Detect which cell encompasses the target text, then output its [X, Y] center coordinate. 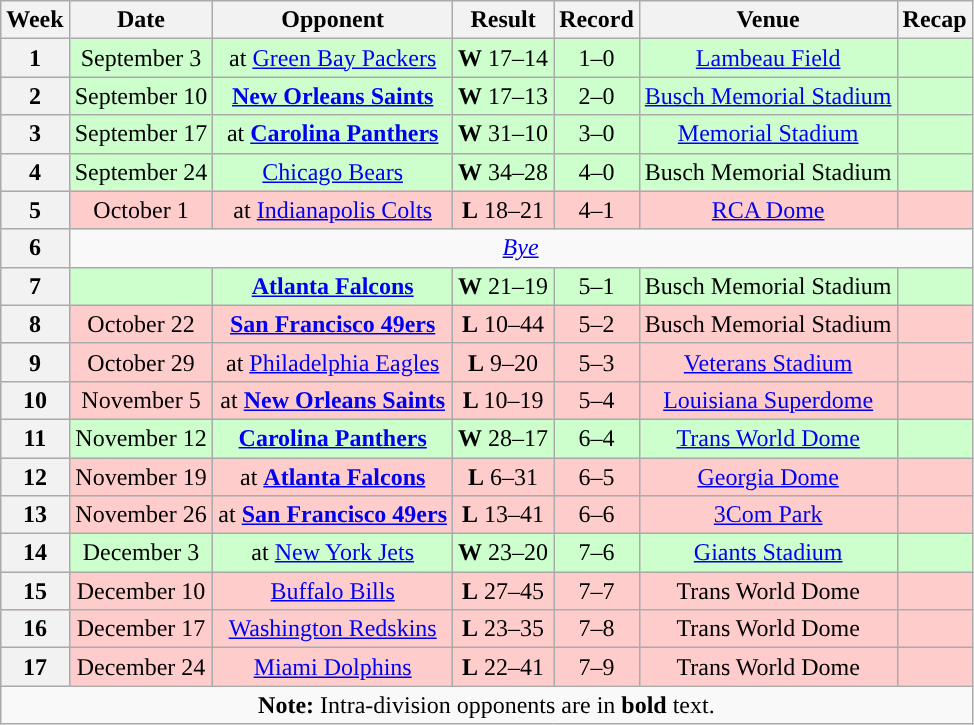
Opponent [333, 20]
W 23–20 [504, 553]
December 10 [141, 591]
Note: Intra-division opponents are in bold text. [486, 705]
7–6 [597, 553]
September 10 [141, 96]
September 3 [141, 58]
17 [35, 667]
at Indianapolis Colts [333, 210]
L 27–45 [504, 591]
Carolina Panthers [333, 438]
W 17–13 [504, 96]
at San Francisco 49ers [333, 515]
October 1 [141, 210]
3 [35, 134]
W 28–17 [504, 438]
5–1 [597, 286]
Chicago Bears [333, 172]
Washington Redskins [333, 629]
9 [35, 362]
L 22–41 [504, 667]
W 34–28 [504, 172]
November 19 [141, 477]
November 5 [141, 400]
6 [35, 248]
at Green Bay Packers [333, 58]
Recap [934, 20]
3Com Park [768, 515]
W 21–19 [504, 286]
October 22 [141, 324]
16 [35, 629]
4 [35, 172]
8 [35, 324]
7–9 [597, 667]
2 [35, 96]
at Carolina Panthers [333, 134]
6–4 [597, 438]
6–6 [597, 515]
11 [35, 438]
at Atlanta Falcons [333, 477]
4–1 [597, 210]
7 [35, 286]
7–8 [597, 629]
RCA Dome [768, 210]
Venue [768, 20]
New Orleans Saints [333, 96]
Veterans Stadium [768, 362]
Giants Stadium [768, 553]
L 9–20 [504, 362]
5–3 [597, 362]
Record [597, 20]
L 13–41 [504, 515]
6–5 [597, 477]
Miami Dolphins [333, 667]
3–0 [597, 134]
15 [35, 591]
W 17–14 [504, 58]
1–0 [597, 58]
Buffalo Bills [333, 591]
Georgia Dome [768, 477]
L 6–31 [504, 477]
December 17 [141, 629]
1 [35, 58]
7–7 [597, 591]
12 [35, 477]
4–0 [597, 172]
at New Orleans Saints [333, 400]
L 10–19 [504, 400]
Date [141, 20]
Lambeau Field [768, 58]
L 18–21 [504, 210]
W 31–10 [504, 134]
10 [35, 400]
at Philadelphia Eagles [333, 362]
at New York Jets [333, 553]
5 [35, 210]
13 [35, 515]
Memorial Stadium [768, 134]
Louisiana Superdome [768, 400]
L 10–44 [504, 324]
December 24 [141, 667]
L 23–35 [504, 629]
Week [35, 20]
Bye [520, 248]
Atlanta Falcons [333, 286]
14 [35, 553]
5–4 [597, 400]
November 12 [141, 438]
October 29 [141, 362]
December 3 [141, 553]
September 24 [141, 172]
San Francisco 49ers [333, 324]
Result [504, 20]
5–2 [597, 324]
November 26 [141, 515]
2–0 [597, 96]
September 17 [141, 134]
